Extract the (x, y) coordinate from the center of the cell holding the provided text.  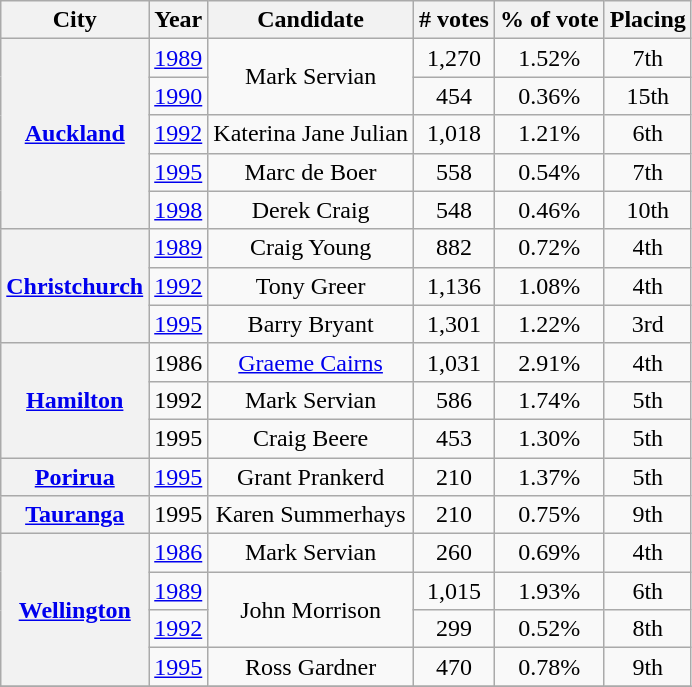
453 (454, 438)
558 (454, 172)
454 (454, 96)
1.74% (549, 400)
Katerina Jane Julian (311, 134)
1,018 (454, 134)
Derek Craig (311, 210)
0.36% (549, 96)
1,031 (454, 362)
1.52% (549, 58)
% of vote (549, 20)
Graeme Cairns (311, 362)
1.22% (549, 324)
0.78% (549, 667)
470 (454, 667)
Karen Summerhays (311, 515)
1990 (178, 96)
Grant Prankerd (311, 477)
1998 (178, 210)
Porirua (75, 477)
1.30% (549, 438)
299 (454, 629)
10th (648, 210)
1,301 (454, 324)
260 (454, 553)
Craig Beere (311, 438)
0.54% (549, 172)
Craig Young (311, 248)
0.52% (549, 629)
548 (454, 210)
Wellington (75, 610)
1,270 (454, 58)
0.69% (549, 553)
3rd (648, 324)
8th (648, 629)
1,015 (454, 591)
1.93% (549, 591)
0.75% (549, 515)
0.46% (549, 210)
Candidate (311, 20)
1.21% (549, 134)
15th (648, 96)
City (75, 20)
Christchurch (75, 286)
882 (454, 248)
1.08% (549, 286)
Placing (648, 20)
Tauranga (75, 515)
Year (178, 20)
Tony Greer (311, 286)
Hamilton (75, 400)
Auckland (75, 134)
Marc de Boer (311, 172)
Barry Bryant (311, 324)
# votes (454, 20)
2.91% (549, 362)
0.72% (549, 248)
John Morrison (311, 610)
586 (454, 400)
Ross Gardner (311, 667)
1,136 (454, 286)
1.37% (549, 477)
